Capture the cell that displays the provided text and extract its (X, Y) central coordinate. 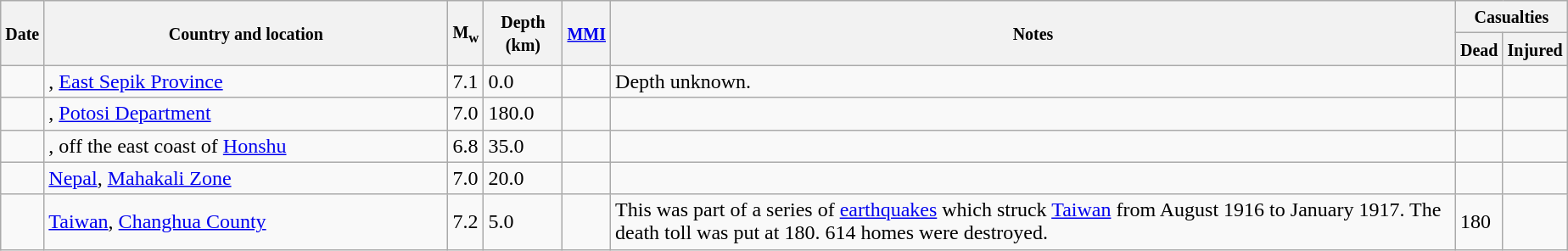
Date (22, 33)
Depth (km) (523, 33)
6.8 (466, 146)
MMI (587, 33)
0.0 (523, 81)
Mw (466, 33)
, Potosi Department (246, 114)
Depth unknown. (1033, 81)
20.0 (523, 178)
180 (1479, 222)
Dead (1479, 49)
Nepal, Mahakali Zone (246, 178)
, off the east coast of Honshu (246, 146)
, East Sepik Province (246, 81)
Country and location (246, 33)
7.1 (466, 81)
7.2 (466, 222)
5.0 (523, 222)
Injured (1535, 49)
35.0 (523, 146)
Notes (1033, 33)
Taiwan, Changhua County (246, 222)
Casualties (1511, 17)
180.0 (523, 114)
